Identify which cell holds the provided text, then report its (X, Y) central coordinate. 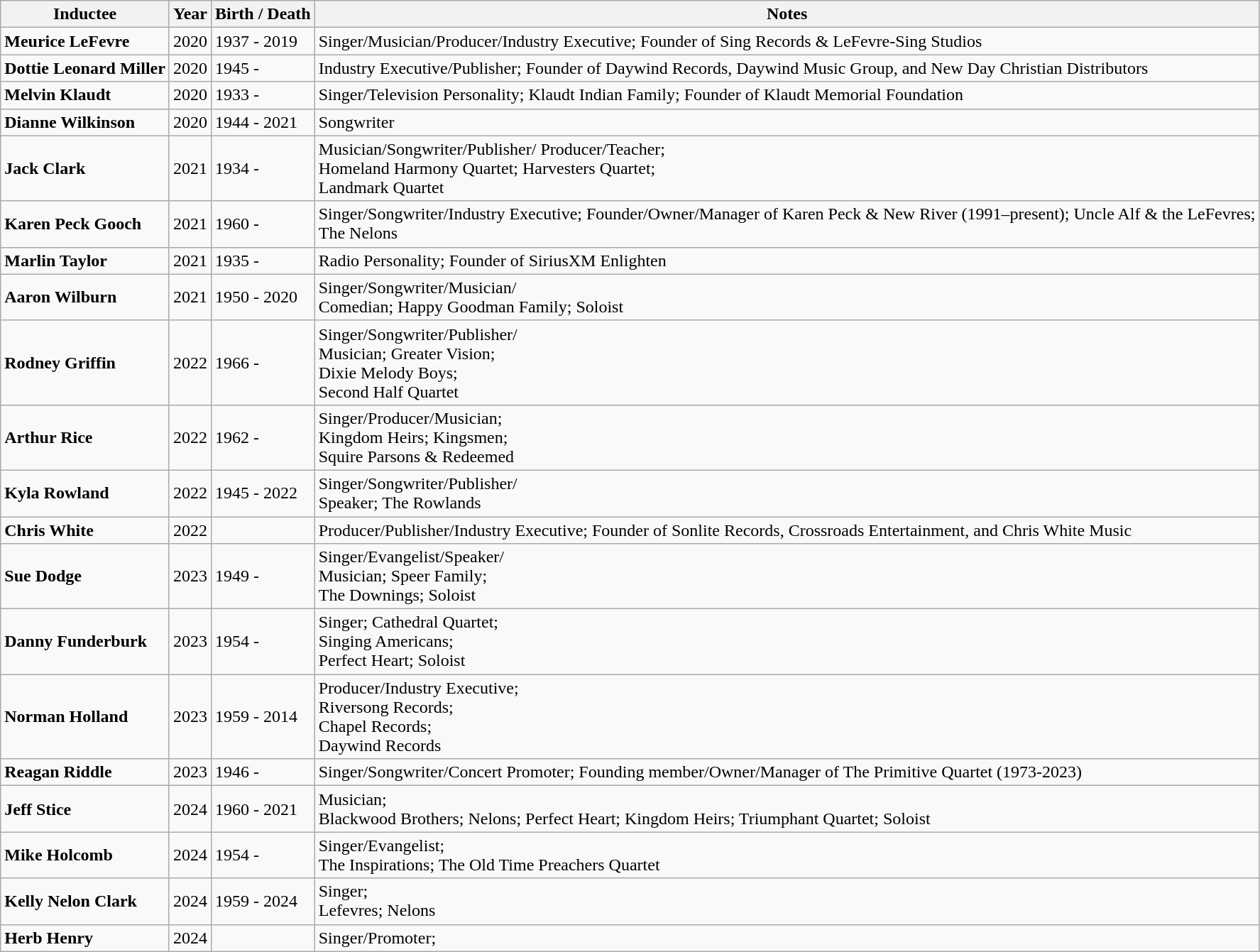
Singer/Songwriter/Concert Promoter; Founding member/Owner/Manager of The Primitive Quartet (1973-2023) (787, 772)
Singer; Cathedral Quartet;Singing Americans;Perfect Heart; Soloist (787, 642)
Norman Holland (85, 717)
Kelly Nelon Clark (85, 902)
Year (190, 14)
Singer/Songwriter/Industry Executive; Founder/Owner/Manager of Karen Peck & New River (1991–present); Uncle Alf & the LeFevres;The Nelons (787, 224)
Singer/Promoter; (787, 938)
Reagan Riddle (85, 772)
1944 - 2021 (263, 122)
1966 - (263, 362)
Singer;Lefevres; Nelons (787, 902)
Inductee (85, 14)
Musician;Blackwood Brothers; Nelons; Perfect Heart; Kingdom Heirs; Triumphant Quartet; Soloist (787, 809)
Arthur Rice (85, 437)
Producer/Publisher/Industry Executive; Founder of Sonlite Records, Crossroads Entertainment, and Chris White Music (787, 530)
Singer/Evangelist;The Inspirations; The Old Time Preachers Quartet (787, 855)
Musician/Songwriter/Publisher/ Producer/Teacher;Homeland Harmony Quartet; Harvesters Quartet;Landmark Quartet (787, 168)
Singer/Television Personality; Klaudt Indian Family; Founder of Klaudt Memorial Foundation (787, 95)
Singer/Musician/Producer/Industry Executive; Founder of Sing Records & LeFevre-Sing Studios (787, 41)
Herb Henry (85, 938)
1946 - (263, 772)
Radio Personality; Founder of SiriusXM Enlighten (787, 261)
Singer/Songwriter/Publisher/Musician; Greater Vision;Dixie Melody Boys;Second Half Quartet (787, 362)
1937 - 2019 (263, 41)
Singer/Producer/Musician;Kingdom Heirs; Kingsmen;Squire Parsons & Redeemed (787, 437)
Notes (787, 14)
Singer/Evangelist/Speaker/Musician; Speer Family;The Downings; Soloist (787, 576)
Rodney Griffin (85, 362)
Singer/Songwriter/Musician/Comedian; Happy Goodman Family; Soloist (787, 297)
Meurice LeFevre (85, 41)
Melvin Klaudt (85, 95)
Aaron Wilburn (85, 297)
1950 - 2020 (263, 297)
Singer/Songwriter/Publisher/Speaker; The Rowlands (787, 493)
Producer/Industry Executive;Riversong Records;Chapel Records;Daywind Records (787, 717)
Mike Holcomb (85, 855)
Birth / Death (263, 14)
1960 - (263, 224)
Kyla Rowland (85, 493)
1949 - (263, 576)
1945 - (263, 68)
Danny Funderburk (85, 642)
Dianne Wilkinson (85, 122)
1962 - (263, 437)
Karen Peck Gooch (85, 224)
Songwriter (787, 122)
Dottie Leonard Miller (85, 68)
1959 - 2014 (263, 717)
1945 - 2022 (263, 493)
1933 - (263, 95)
1959 - 2024 (263, 902)
Jack Clark (85, 168)
Jeff Stice (85, 809)
Marlin Taylor (85, 261)
1960 - 2021 (263, 809)
Chris White (85, 530)
Sue Dodge (85, 576)
Industry Executive/Publisher; Founder of Daywind Records, Daywind Music Group, and New Day Christian Distributors (787, 68)
1934 - (263, 168)
1935 - (263, 261)
